Find where the given text appears and provide that cell's center as (x, y) coordinate. 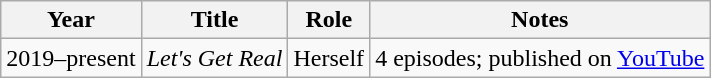
4 episodes; published on YouTube (540, 58)
Role (329, 20)
Title (214, 20)
Notes (540, 20)
2019–present (71, 58)
Herself (329, 58)
Year (71, 20)
Let's Get Real (214, 58)
